Find where the given text appears and provide that cell's center as [X, Y] coordinate. 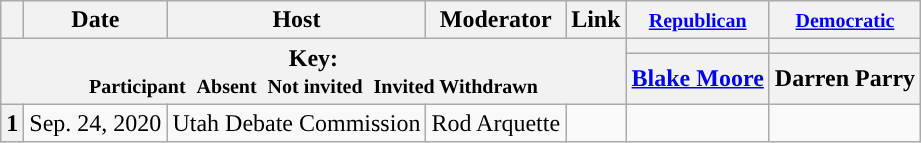
Republican [698, 20]
Democratic [844, 20]
Darren Parry [844, 78]
Link [596, 20]
1 [12, 123]
Host [296, 20]
Rod Arquette [496, 123]
Blake Moore [698, 78]
Moderator [496, 20]
Key: Participant Absent Not invited Invited Withdrawn [314, 72]
Date [96, 20]
Sep. 24, 2020 [96, 123]
Utah Debate Commission [296, 123]
